From the cell containing the given text, extract its center point as [x, y] coordinate. 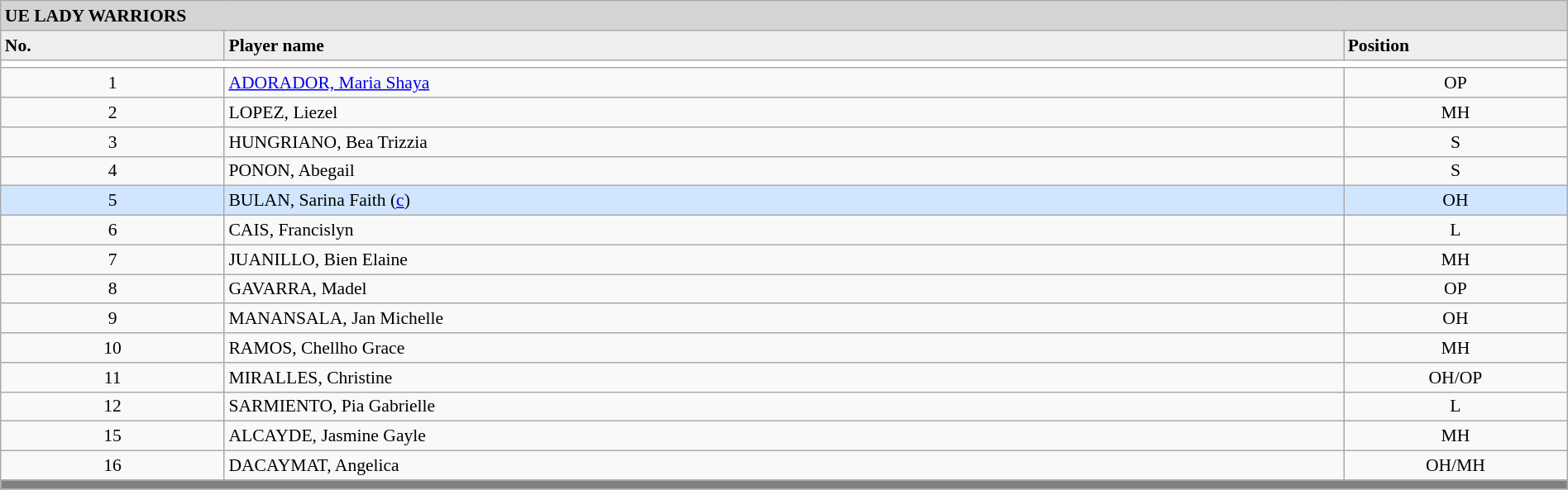
JUANILLO, Bien Elaine [784, 259]
SARMIENTO, Pia Gabrielle [784, 407]
12 [112, 407]
7 [112, 259]
PONON, Abegail [784, 171]
DACAYMAT, Angelica [784, 466]
11 [112, 378]
8 [112, 289]
No. [112, 45]
5 [112, 201]
3 [112, 142]
2 [112, 112]
4 [112, 171]
BULAN, Sarina Faith (c) [784, 201]
GAVARRA, Madel [784, 289]
RAMOS, Chellho Grace [784, 348]
10 [112, 348]
ALCAYDE, Jasmine Gayle [784, 436]
CAIS, Francislyn [784, 231]
16 [112, 466]
HUNGRIANO, Bea Trizzia [784, 142]
MIRALLES, Christine [784, 378]
9 [112, 319]
6 [112, 231]
1 [112, 83]
Position [1456, 45]
UE LADY WARRIORS [784, 16]
15 [112, 436]
MANANSALA, Jan Michelle [784, 319]
ADORADOR, Maria Shaya [784, 83]
LOPEZ, Liezel [784, 112]
Player name [784, 45]
OH/OP [1456, 378]
OH/MH [1456, 466]
